Locate the cell with the specified text and output its (x, y) center coordinate. 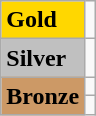
Silver (43, 58)
Bronze (43, 96)
Gold (43, 20)
